Find where the given text appears and provide that cell's center as [x, y] coordinate. 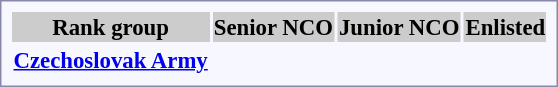
Czechoslovak Army [110, 60]
Enlisted [506, 27]
Rank group [110, 27]
Senior NCO [273, 27]
Junior NCO [398, 27]
